For the text-containing cell, return its midpoint in (X, Y) coordinate format. 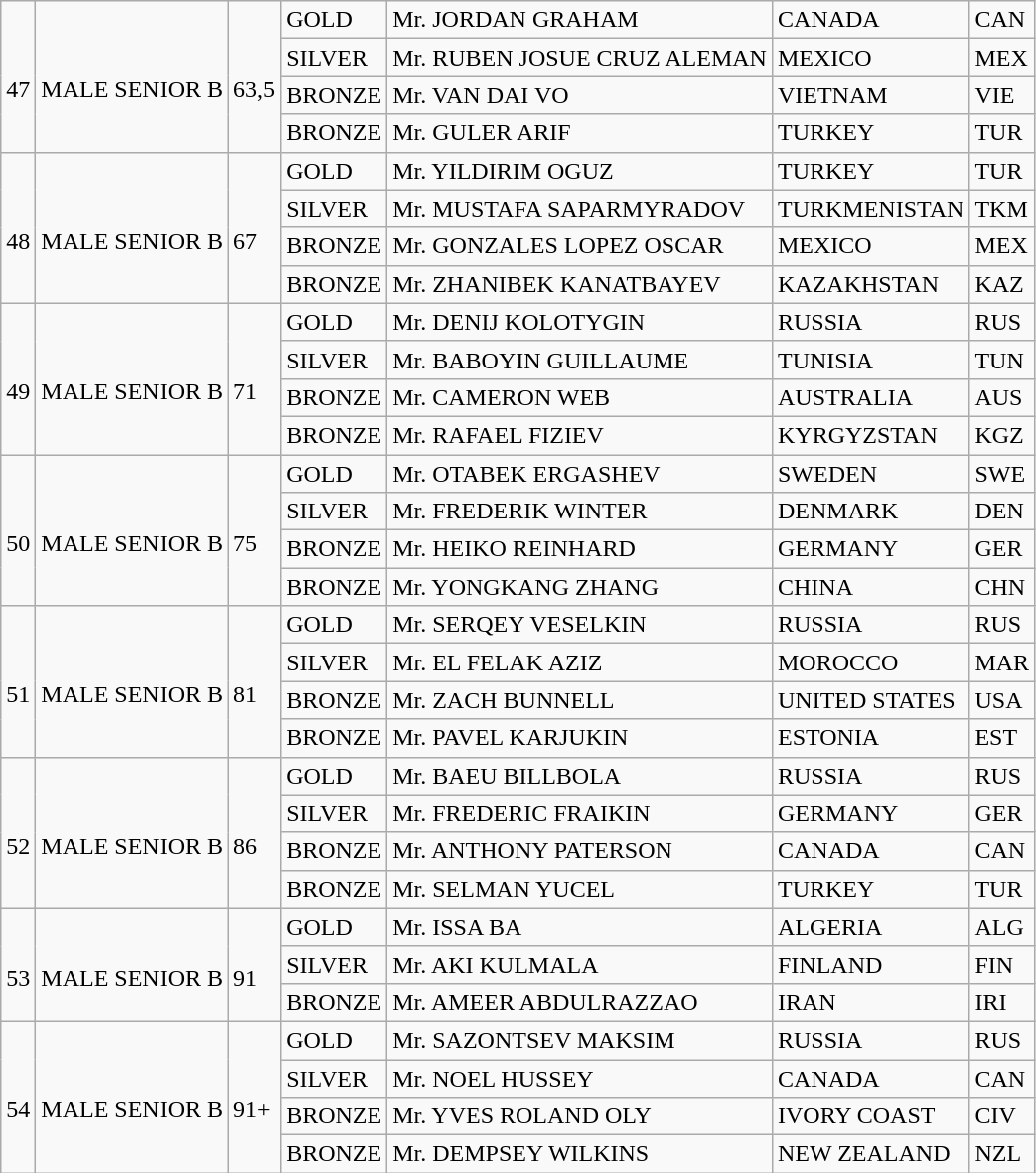
Mr. PAVEL KARJUKIN (580, 738)
VIE (1002, 95)
Mr. JORDAN GRAHAM (580, 20)
50 (18, 530)
91+ (254, 1097)
DEN (1002, 512)
TUN (1002, 360)
Mr. AKI KULMALA (580, 964)
Mr. EL FELAK AZIZ (580, 662)
48 (18, 227)
Mr. ISSA BA (580, 927)
NEW ZEALAND (870, 1154)
Mr. GULER ARIF (580, 133)
KAZAKHSTAN (870, 284)
Mr. YONGKANG ZHANG (580, 587)
91 (254, 964)
CIV (1002, 1116)
53 (18, 964)
Mr. VAN DAI VO (580, 95)
TUNISIA (870, 360)
Mr. DEMPSEY WILKINS (580, 1154)
DENMARK (870, 512)
EST (1002, 738)
Mr. ANTHONY PATERSON (580, 851)
54 (18, 1097)
Mr. NOEL HUSSEY (580, 1078)
KAZ (1002, 284)
Mr. BABOYIN GUILLAUME (580, 360)
Mr. BAEU BILLBOLA (580, 776)
CHN (1002, 587)
KGZ (1002, 435)
Mr. HEIKO REINHARD (580, 549)
IRAN (870, 1002)
USA (1002, 700)
FIN (1002, 964)
TKM (1002, 209)
Mr. CAMERON WEB (580, 397)
AUSTRALIA (870, 397)
Mr. AMEER ABDULRAZZAO (580, 1002)
Mr. OTABEK ERGASHEV (580, 474)
ESTONIA (870, 738)
Mr. FREDERIC FRAIKIN (580, 813)
Mr. RAFAEL FIZIEV (580, 435)
47 (18, 76)
71 (254, 378)
UNITED STATES (870, 700)
Mr. YVES ROLAND OLY (580, 1116)
VIETNAM (870, 95)
IVORY COAST (870, 1116)
AUS (1002, 397)
TURKMENISTAN (870, 209)
Mr. DENIJ KOLOTYGIN (580, 322)
SWEDEN (870, 474)
Mr. SELMAN YUCEL (580, 889)
SWE (1002, 474)
Mr. SERQEY VESELKIN (580, 625)
NZL (1002, 1154)
Mr. ZHANIBEK KANATBAYEV (580, 284)
75 (254, 530)
86 (254, 832)
Mr. RUBEN JOSUE CRUZ ALEMAN (580, 58)
Mr. ZACH BUNNELL (580, 700)
52 (18, 832)
Mr. YILDIRIM OGUZ (580, 171)
IRI (1002, 1002)
KYRGYZSTAN (870, 435)
ALGERIA (870, 927)
Mr. GONZALES LOPEZ OSCAR (580, 246)
63,5 (254, 76)
67 (254, 227)
Mr. MUSTAFA SAPARMYRADOV (580, 209)
CHINA (870, 587)
FINLAND (870, 964)
Mr. FREDERIK WINTER (580, 512)
ALG (1002, 927)
Mr. SAZONTSEV MAKSIM (580, 1040)
MOROCCO (870, 662)
MAR (1002, 662)
51 (18, 681)
81 (254, 681)
49 (18, 378)
